Search for the cell housing the specified text and yield its (X, Y) center coordinate. 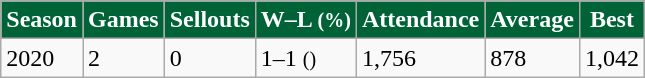
2 (123, 58)
Sellouts (210, 20)
1,756 (420, 58)
Season (42, 20)
0 (210, 58)
Average (532, 20)
Attendance (420, 20)
1–1 () (306, 58)
W–L (%) (306, 20)
2020 (42, 58)
1,042 (612, 58)
Best (612, 20)
878 (532, 58)
Games (123, 20)
